Determine the (X, Y) coordinate at the center of the cell enclosing the given text.  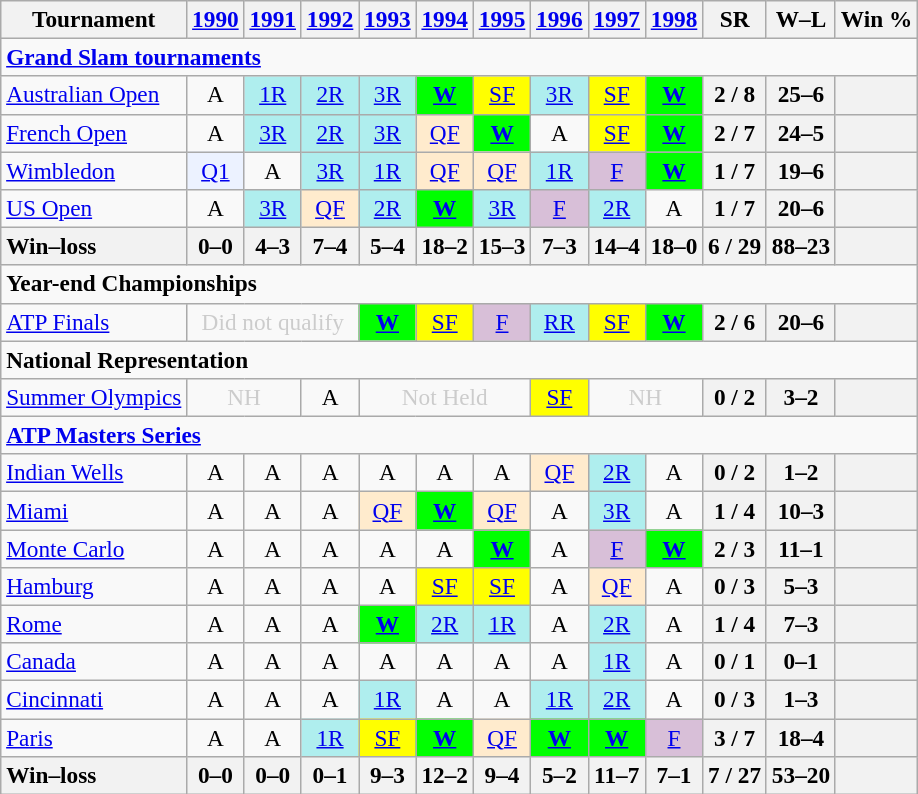
3–2 (800, 397)
Year-end Championships (460, 284)
2 / 3 (735, 548)
5–2 (560, 775)
Did not qualify (273, 322)
Tournament (94, 19)
14–4 (616, 246)
Wimbledon (94, 170)
12–2 (444, 775)
1997 (616, 19)
2 / 8 (735, 95)
1990 (216, 19)
Q1 (216, 170)
ATP Finals (94, 322)
7–1 (674, 775)
SR (735, 19)
National Representation (460, 359)
0 / 1 (735, 662)
2 / 7 (735, 133)
1992 (330, 19)
6 / 29 (735, 246)
9–4 (502, 775)
Summer Olympics (94, 397)
7 / 27 (735, 775)
Paris (94, 737)
11–7 (616, 775)
US Open (94, 208)
4–3 (272, 246)
Australian Open (94, 95)
88–23 (800, 246)
French Open (94, 133)
9–3 (388, 775)
3 / 7 (735, 737)
7–4 (330, 246)
18–0 (674, 246)
1994 (444, 19)
1993 (388, 19)
Hamburg (94, 586)
24–5 (800, 133)
Grand Slam tournaments (460, 57)
ATP Masters Series (460, 435)
2 / 6 (735, 322)
Miami (94, 510)
5–4 (388, 246)
Rome (94, 624)
1991 (272, 19)
5–3 (800, 586)
19–6 (800, 170)
Canada (94, 662)
11–1 (800, 548)
10–3 (800, 510)
Win % (876, 19)
25–6 (800, 95)
Indian Wells (94, 473)
Cincinnati (94, 699)
1–2 (800, 473)
53–20 (800, 775)
Monte Carlo (94, 548)
Not Held (445, 397)
1–3 (800, 699)
1998 (674, 19)
RR (560, 322)
1995 (502, 19)
1996 (560, 19)
18–4 (800, 737)
18–2 (444, 246)
W–L (800, 19)
15–3 (502, 246)
